Scan for the cell matching the given text and deliver its [X, Y] coordinate at center. 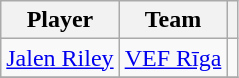
VEF Rīga [173, 58]
Jalen Riley [60, 58]
Team [173, 20]
Player [60, 20]
